Identify which cell holds the provided text, then report its (X, Y) central coordinate. 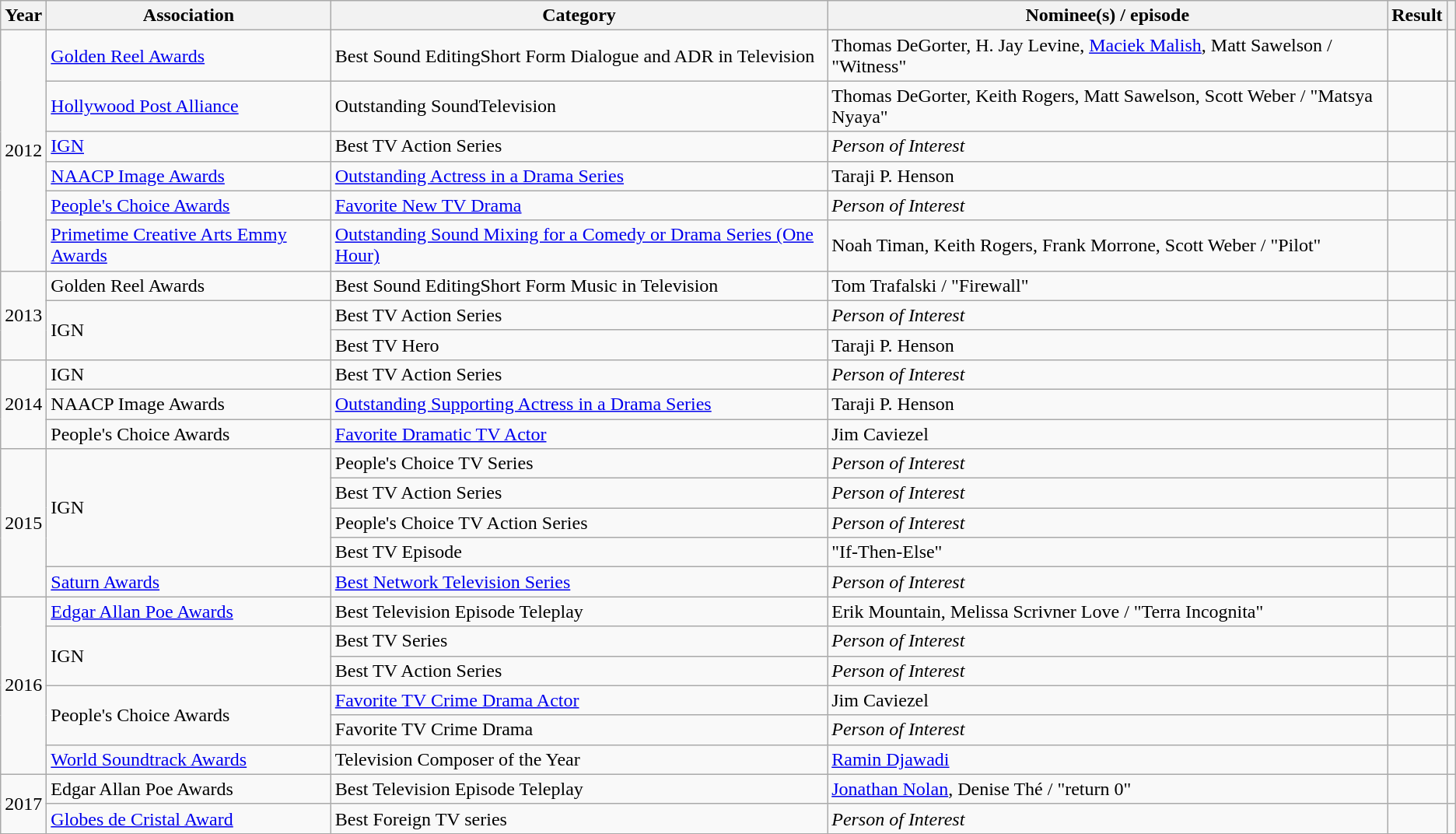
"If-Then-Else" (1108, 552)
Outstanding SoundTelevision (579, 106)
People's Choice TV Action Series (579, 523)
Erik Mountain, Melissa Scrivner Love / "Terra Incognita" (1108, 611)
Noah Timan, Keith Rogers, Frank Morrone, Scott Weber / "Pilot" (1108, 246)
2012 (23, 151)
Association (188, 16)
Primetime Creative Arts Emmy Awards (188, 246)
People's Choice TV Series (579, 464)
Best Foreign TV series (579, 818)
Favorite TV Crime Drama (579, 730)
Jonathan Nolan, Denise Thé / "return 0" (1108, 789)
Favorite Dramatic TV Actor (579, 433)
Best Sound EditingShort Form Dialogue and ADR in Television (579, 56)
Result (1417, 16)
Best Sound EditingShort Form Music in Television (579, 286)
Thomas DeGorter, H. Jay Levine, Maciek Malish, Matt Sawelson / "Witness" (1108, 56)
Ramin Djawadi (1108, 759)
Favorite New TV Drama (579, 205)
Nominee(s) / episode (1108, 16)
Outstanding Supporting Actress in a Drama Series (579, 404)
World Soundtrack Awards (188, 759)
2016 (23, 685)
Thomas DeGorter, Keith Rogers, Matt Sawelson, Scott Weber / "Matsya Nyaya" (1108, 106)
2014 (23, 404)
Best Network Television Series (579, 582)
Best TV Episode (579, 552)
Outstanding Actress in a Drama Series (579, 176)
Outstanding Sound Mixing for a Comedy or Drama Series (One Hour) (579, 246)
Globes de Cristal Award (188, 818)
Television Composer of the Year (579, 759)
Saturn Awards (188, 582)
2017 (23, 804)
Tom Trafalski / "Firewall" (1108, 286)
2015 (23, 523)
Year (23, 16)
Category (579, 16)
2013 (23, 315)
Best TV Series (579, 641)
Best TV Hero (579, 345)
Hollywood Post Alliance (188, 106)
Favorite TV Crime Drama Actor (579, 700)
